Return the (x, y) coordinate for the center point of the cell that contains the specified text.  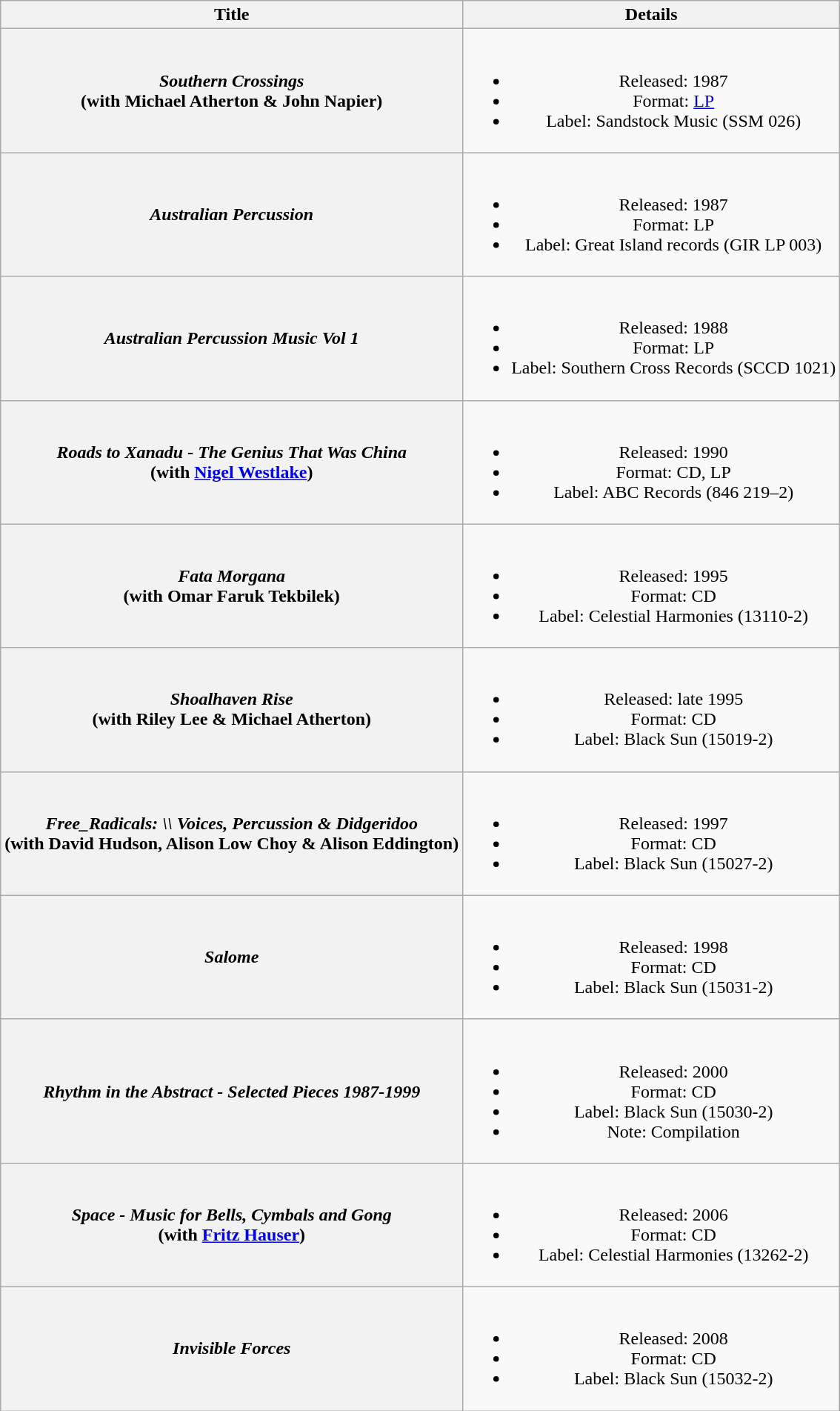
Invisible Forces (232, 1349)
Southern Crossings (with Michael Atherton & John Napier) (232, 90)
Released: 2000Format: CDLabel: Black Sun (15030-2)Note: Compilation (652, 1091)
Released: 1987Format: LPLabel: Great Island records (GIR LP 003) (652, 215)
Released: 2006Format: CDLabel: Celestial Harmonies (13262-2) (652, 1224)
Roads to Xanadu - The Genius That Was China (with Nigel Westlake) (232, 462)
Salome (232, 957)
Fata Morgana (with Omar Faruk Tekbilek) (232, 585)
Rhythm in the Abstract - Selected Pieces 1987-1999 (232, 1091)
Released: 1990Format: CD, LPLabel: ABC Records (846 219–2) (652, 462)
Released: 1998Format: CDLabel: Black Sun (15031-2) (652, 957)
Released: 1988Format: LPLabel: Southern Cross Records (SCCD 1021) (652, 338)
Released: 1987Format: LPLabel: Sandstock Music (SSM 026) (652, 90)
Released: 2008Format: CDLabel: Black Sun (15032-2) (652, 1349)
Details (652, 15)
Released: late 1995Format: CDLabel: Black Sun (15019-2) (652, 710)
Shoalhaven Rise (with Riley Lee & Michael Atherton) (232, 710)
Australian Percussion (232, 215)
Australian Percussion Music Vol 1 (232, 338)
Space - Music for Bells, Cymbals and Gong (with Fritz Hauser) (232, 1224)
Title (232, 15)
Free_Radicals: \\ Voices, Percussion & Didgeridoo (with David Hudson, Alison Low Choy & Alison Eddington) (232, 833)
Released: 1997Format: CDLabel: Black Sun (15027-2) (652, 833)
Released: 1995Format: CDLabel: Celestial Harmonies (13110-2) (652, 585)
